Output the [X, Y] coordinate of the center of the cell containing the given text.  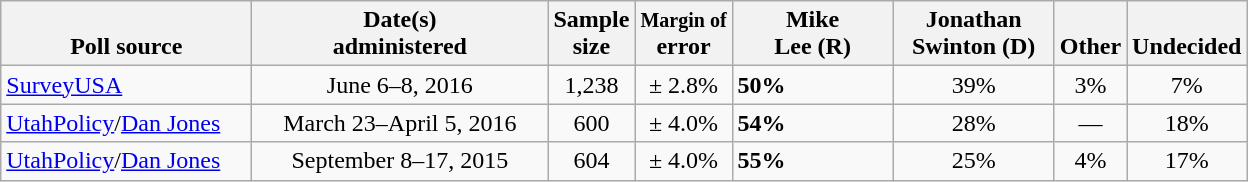
September 8–17, 2015 [400, 161]
50% [812, 85]
54% [812, 123]
SurveyUSA [126, 85]
3% [1090, 85]
600 [592, 123]
1,238 [592, 85]
Poll source [126, 34]
18% [1187, 123]
± 2.8% [684, 85]
39% [974, 85]
Undecided [1187, 34]
604 [592, 161]
25% [974, 161]
MikeLee (R) [812, 34]
— [1090, 123]
17% [1187, 161]
Date(s)administered [400, 34]
Other [1090, 34]
Margin oferror [684, 34]
March 23–April 5, 2016 [400, 123]
4% [1090, 161]
Samplesize [592, 34]
7% [1187, 85]
June 6–8, 2016 [400, 85]
55% [812, 161]
JonathanSwinton (D) [974, 34]
28% [974, 123]
